Output the [X, Y] coordinate of the center of the cell containing the given text.  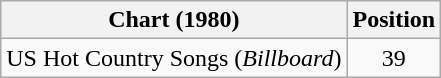
Position [394, 20]
39 [394, 58]
Chart (1980) [174, 20]
US Hot Country Songs (Billboard) [174, 58]
